Find where the given text appears and provide that cell's center as [x, y] coordinate. 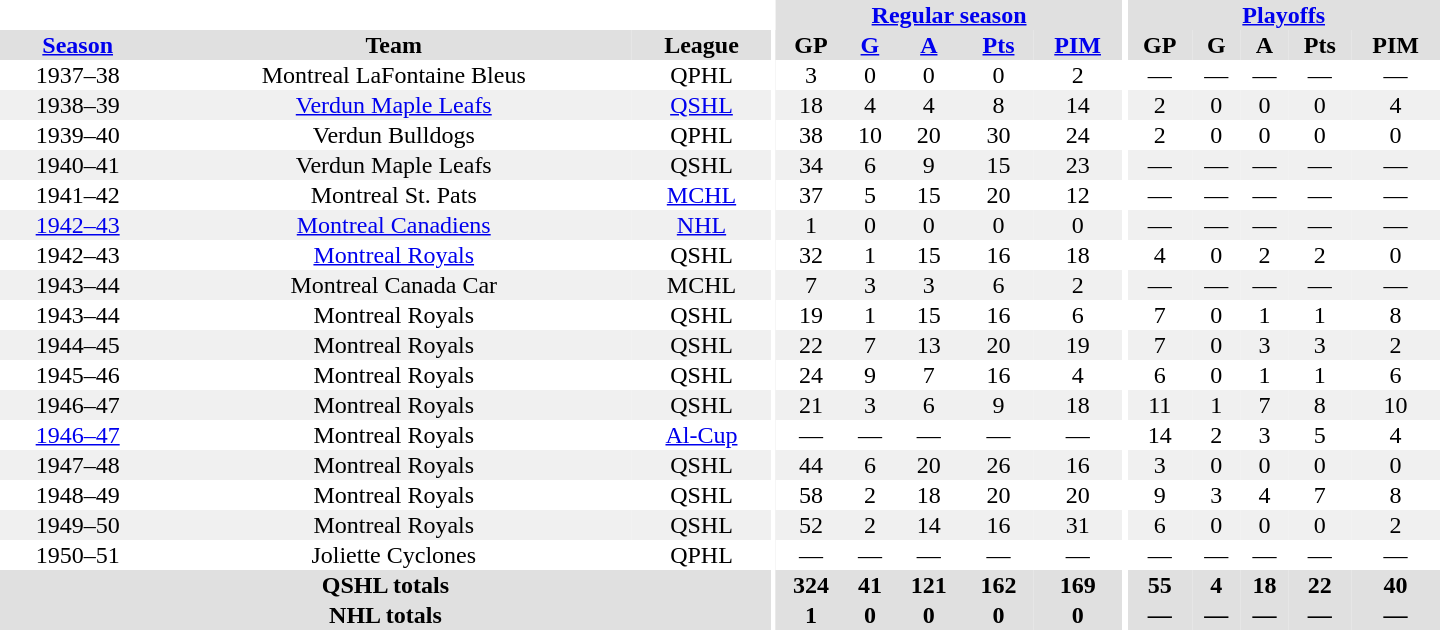
Montreal LaFontaine Bleus [394, 75]
11 [1160, 405]
1948–49 [78, 495]
1939–40 [78, 135]
37 [811, 195]
30 [999, 135]
32 [811, 255]
NHL totals [386, 615]
Regular season [949, 15]
40 [1396, 585]
34 [811, 165]
1949–50 [78, 525]
Al-Cup [702, 435]
1945–46 [78, 375]
Verdun Bulldogs [394, 135]
21 [811, 405]
44 [811, 465]
1947–48 [78, 465]
324 [811, 585]
13 [929, 345]
52 [811, 525]
Montreal Canadiens [394, 225]
41 [870, 585]
League [702, 45]
Joliette Cyclones [394, 555]
12 [1078, 195]
Playoffs [1284, 15]
169 [1078, 585]
1950–51 [78, 555]
31 [1078, 525]
1941–42 [78, 195]
58 [811, 495]
Season [78, 45]
QSHL totals [386, 585]
23 [1078, 165]
Montreal St. Pats [394, 195]
1938–39 [78, 105]
55 [1160, 585]
1944–45 [78, 345]
162 [999, 585]
Team [394, 45]
NHL [702, 225]
38 [811, 135]
1937–38 [78, 75]
1940–41 [78, 165]
26 [999, 465]
121 [929, 585]
Montreal Canada Car [394, 285]
